Provide the (x, y) coordinate of the cell's center where the given text is located.  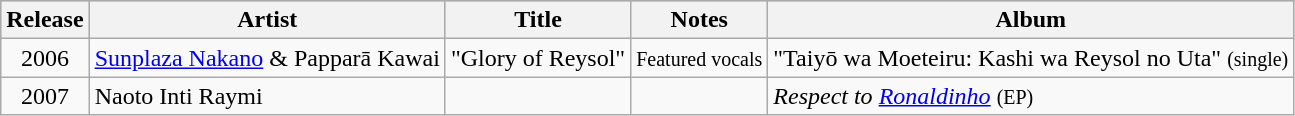
Notes (700, 20)
2007 (45, 96)
"Glory of Reysol" (538, 58)
Naoto Inti Raymi (267, 96)
Respect to Ronaldinho (EP) (1031, 96)
"Taiyō wa Moeteiru: Kashi wa Reysol no Uta" (single) (1031, 58)
Album (1031, 20)
2006 (45, 58)
Sunplaza Nakano & Papparā Kawai (267, 58)
Artist (267, 20)
Title (538, 20)
Release (45, 20)
Featured vocals (700, 58)
